Return (x, y) of the center of cell containing provided text 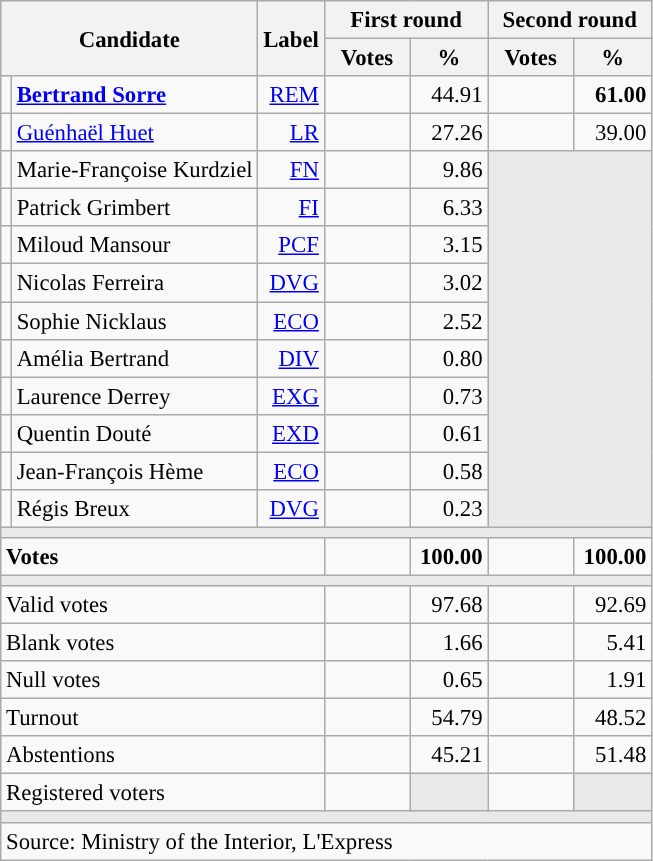
PCF (291, 245)
3.15 (449, 245)
Label (291, 38)
DIV (291, 358)
Valid votes (162, 605)
0.23 (449, 509)
0.58 (449, 471)
FN (291, 170)
Bertrand Sorre (134, 95)
REM (291, 95)
45.21 (449, 755)
61.00 (612, 95)
Laurence Derrey (134, 396)
51.48 (612, 755)
5.41 (612, 643)
Registered voters (162, 793)
Null votes (162, 680)
0.65 (449, 680)
Second round (570, 20)
39.00 (612, 133)
97.68 (449, 605)
9.86 (449, 170)
92.69 (612, 605)
1.66 (449, 643)
Jean-François Hème (134, 471)
3.02 (449, 283)
Miloud Mansour (134, 245)
1.91 (612, 680)
27.26 (449, 133)
LR (291, 133)
Quentin Douté (134, 433)
54.79 (449, 718)
Candidate (130, 38)
Nicolas Ferreira (134, 283)
6.33 (449, 208)
Patrick Grimbert (134, 208)
Sophie Nicklaus (134, 321)
44.91 (449, 95)
Marie-Françoise Kurdziel (134, 170)
48.52 (612, 718)
EXD (291, 433)
Source: Ministry of the Interior, L'Express (326, 841)
0.73 (449, 396)
First round (406, 20)
Blank votes (162, 643)
0.61 (449, 433)
FI (291, 208)
Turnout (162, 718)
2.52 (449, 321)
EXG (291, 396)
Guénhaël Huet (134, 133)
Abstentions (162, 755)
Régis Breux (134, 509)
0.80 (449, 358)
Amélia Bertrand (134, 358)
